From the cell containing the given text, extract its center point as [X, Y] coordinate. 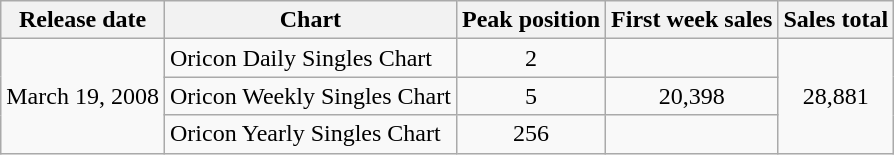
Chart [310, 20]
Sales total [836, 20]
Oricon Daily Singles Chart [310, 58]
20,398 [692, 96]
Peak position [530, 20]
28,881 [836, 96]
March 19, 2008 [83, 96]
5 [530, 96]
Release date [83, 20]
First week sales [692, 20]
2 [530, 58]
Oricon Weekly Singles Chart [310, 96]
256 [530, 134]
Oricon Yearly Singles Chart [310, 134]
